Locate the cell with the specified text and output its (x, y) center coordinate. 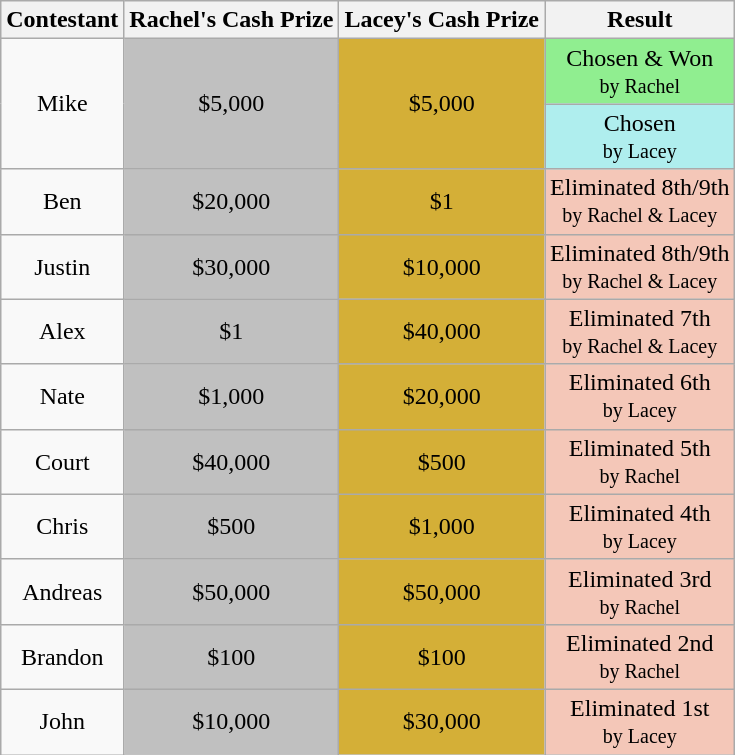
Eliminated 2nd by Rachel (640, 656)
Andreas (62, 592)
Justin (62, 266)
Result (640, 20)
Chosen & Wonby Rachel (640, 72)
Lacey's Cash Prize (442, 20)
Nate (62, 396)
Eliminated 5th by Rachel (640, 462)
Court (62, 462)
Eliminated 7th by Rachel & Lacey (640, 332)
Eliminated 6th by Lacey (640, 396)
Eliminated 1st by Lacey (640, 722)
Chris (62, 526)
Brandon (62, 656)
Eliminated 4th by Lacey (640, 526)
Rachel's Cash Prize (232, 20)
Mike (62, 104)
Contestant (62, 20)
Ben (62, 202)
Eliminated 3rd by Rachel (640, 592)
Alex (62, 332)
John (62, 722)
Chosen by Lacey (640, 136)
